Find where the given text appears and provide that cell's center as (X, Y) coordinate. 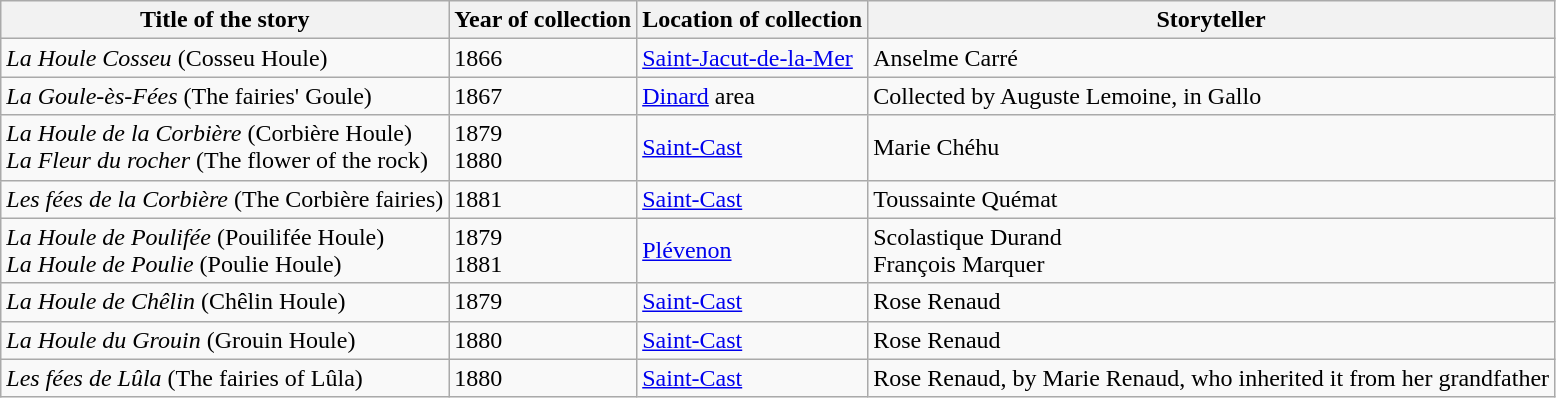
La Houle du Grouin (Grouin Houle) (225, 340)
La Houle de Chêlin (Chêlin Houle) (225, 302)
La Houle de Poulifée (Pouilifée Houle)La Houle de Poulie (Poulie Houle) (225, 250)
1881 (543, 199)
Les fées de la Corbière (The Corbière fairies) (225, 199)
Storyteller (1212, 20)
Collected by Auguste Lemoine, in Gallo (1212, 96)
La Houle Cosseu (Cosseu Houle) (225, 58)
18791880 (543, 148)
1879 (543, 302)
Rose Renaud, by Marie Renaud, who inherited it from her grandfather (1212, 378)
La Houle de la Corbière (Corbière Houle)La Fleur du rocher (The flower of the rock) (225, 148)
18791881 (543, 250)
Title of the story (225, 20)
Marie Chéhu (1212, 148)
Toussainte Quémat (1212, 199)
Dinard area (752, 96)
Les fées de Lûla (The fairies of Lûla) (225, 378)
Year of collection (543, 20)
La Goule-ès-Fées (The fairies' Goule) (225, 96)
Location of collection (752, 20)
Saint-Jacut-de-la-Mer (752, 58)
Plévenon (752, 250)
Anselme Carré (1212, 58)
Scolastique DurandFrançois Marquer (1212, 250)
1867 (543, 96)
1866 (543, 58)
